Find where the given text appears and provide that cell's center as [X, Y] coordinate. 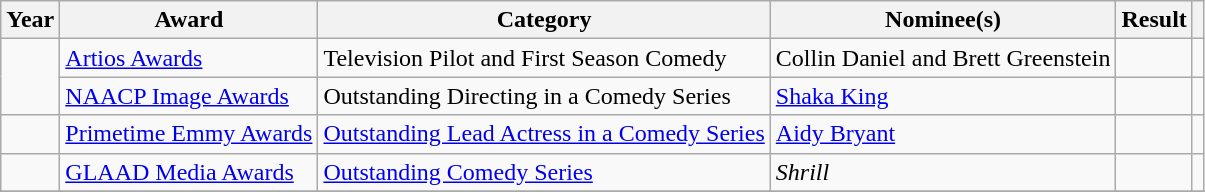
Nominee(s) [943, 20]
GLAAD Media Awards [189, 172]
Shrill [943, 172]
Outstanding Directing in a Comedy Series [544, 96]
Shaka King [943, 96]
Outstanding Lead Actress in a Comedy Series [544, 134]
Year [30, 20]
Primetime Emmy Awards [189, 134]
Collin Daniel and Brett Greenstein [943, 58]
Artios Awards [189, 58]
Category [544, 20]
NAACP Image Awards [189, 96]
Outstanding Comedy Series [544, 172]
Television Pilot and First Season Comedy [544, 58]
Result [1154, 20]
Aidy Bryant [943, 134]
Award [189, 20]
